Return [X, Y] of the center of cell containing provided text 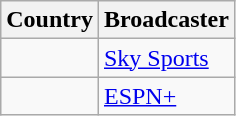
Country [50, 20]
ESPN+ [166, 96]
Broadcaster [166, 20]
Sky Sports [166, 58]
